Scan for the cell matching the given text and deliver its [X, Y] coordinate at center. 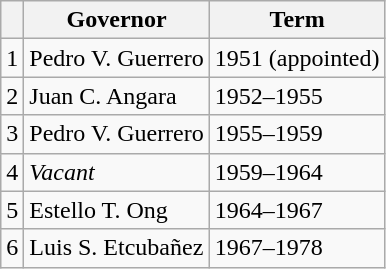
1955–1959 [297, 134]
Governor [116, 20]
2 [12, 96]
4 [12, 172]
Luis S. Etcubañez [116, 248]
6 [12, 248]
1964–1967 [297, 210]
3 [12, 134]
1952–1955 [297, 96]
5 [12, 210]
1951 (appointed) [297, 58]
Vacant [116, 172]
1959–1964 [297, 172]
Juan C. Angara [116, 96]
1967–1978 [297, 248]
1 [12, 58]
Estello T. Ong [116, 210]
Term [297, 20]
